From the cell containing the given text, extract its center point as (x, y) coordinate. 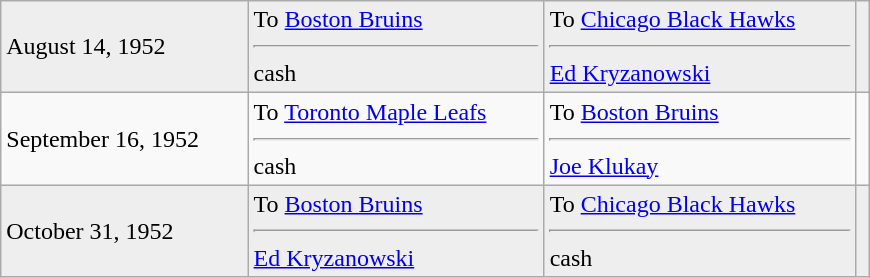
To Chicago Black HawksEd Kryzanowski (700, 47)
October 31, 1952 (124, 231)
September 16, 1952 (124, 139)
To Boston Bruinscash (396, 47)
To Boston BruinsEd Kryzanowski (396, 231)
To Chicago Black Hawkscash (700, 231)
To Boston BruinsJoe Klukay (700, 139)
August 14, 1952 (124, 47)
To Toronto Maple Leafscash (396, 139)
